Capture the cell that displays the provided text and extract its [x, y] central coordinate. 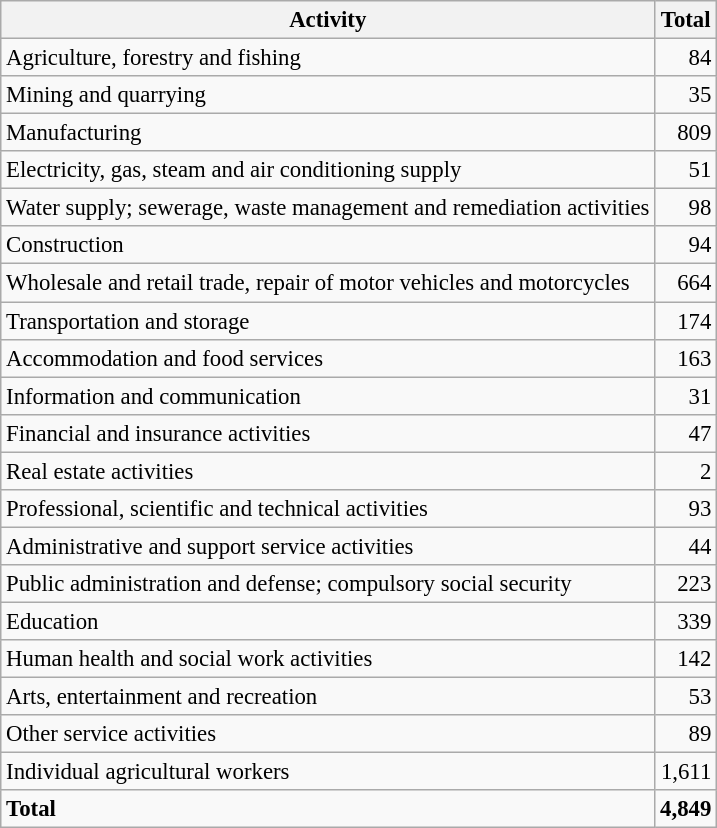
Arts, entertainment and recreation [328, 697]
223 [686, 584]
84 [686, 58]
Education [328, 621]
Financial and insurance activities [328, 433]
Water supply; sewerage, waste management and remediation activities [328, 208]
Real estate activities [328, 471]
Professional, scientific and technical activities [328, 509]
664 [686, 283]
339 [686, 621]
51 [686, 170]
Manufacturing [328, 133]
Public administration and defense; compulsory social security [328, 584]
163 [686, 358]
142 [686, 659]
Administrative and support service activities [328, 546]
809 [686, 133]
53 [686, 697]
Agriculture, forestry and fishing [328, 58]
1,611 [686, 772]
89 [686, 734]
Wholesale and retail trade, repair of motor vehicles and motorcycles [328, 283]
Human health and social work activities [328, 659]
98 [686, 208]
Transportation and storage [328, 321]
Other service activities [328, 734]
Electricity, gas, steam and air conditioning supply [328, 170]
Accommodation and food services [328, 358]
93 [686, 509]
47 [686, 433]
31 [686, 396]
44 [686, 546]
2 [686, 471]
4,849 [686, 809]
Individual agricultural workers [328, 772]
Mining and quarrying [328, 95]
94 [686, 245]
Information and communication [328, 396]
Construction [328, 245]
174 [686, 321]
35 [686, 95]
Activity [328, 20]
